Extract the [X, Y] coordinate from the center of the cell holding the provided text.  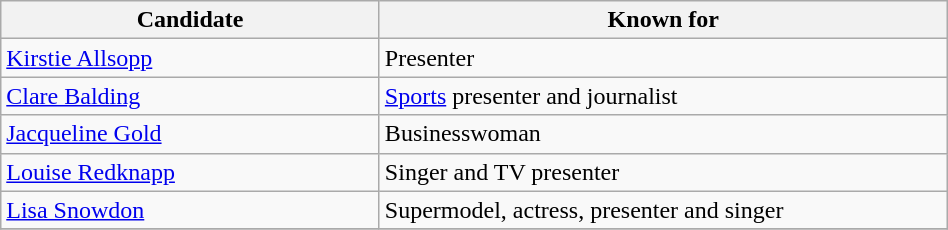
Lisa Snowdon [190, 210]
Businesswoman [663, 134]
Presenter [663, 58]
Jacqueline Gold [190, 134]
Supermodel, actress, presenter and singer [663, 210]
Known for [663, 20]
Candidate [190, 20]
Louise Redknapp [190, 172]
Sports presenter and journalist [663, 96]
Kirstie Allsopp [190, 58]
Singer and TV presenter [663, 172]
Clare Balding [190, 96]
